Detect which cell encompasses the target text, then output its [x, y] center coordinate. 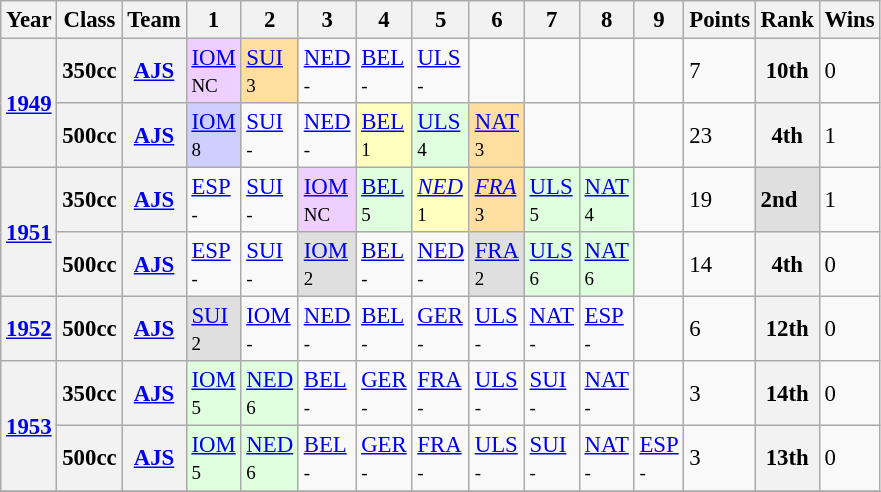
NAT6 [606, 264]
19 [720, 200]
13th [787, 458]
Points [720, 20]
Team [154, 20]
IOM2 [326, 264]
FRA3 [496, 200]
12th [787, 330]
4 [384, 20]
1952 [29, 330]
1951 [29, 232]
BEL1 [384, 136]
2 [270, 20]
ULS5 [552, 200]
SUI3 [270, 72]
14th [787, 394]
2nd [787, 200]
23 [720, 136]
IOM- [270, 330]
FRA2 [496, 264]
ULS4 [440, 136]
8 [606, 20]
5 [440, 20]
10th [787, 72]
1953 [29, 426]
NED1 [440, 200]
SUI2 [214, 330]
IOM8 [214, 136]
Year [29, 20]
NAT3 [496, 136]
Class [90, 20]
ULS6 [552, 264]
NAT4 [606, 200]
14 [720, 264]
9 [659, 20]
BEL5 [384, 200]
Wins [850, 20]
Rank [787, 20]
1949 [29, 104]
